Pinpoint the cell where the given text exists, returning its [x, y] midpoint coordinate. 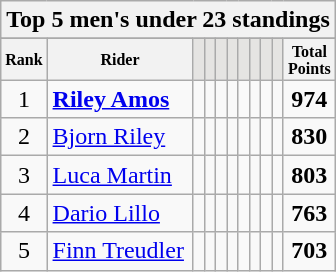
3 [24, 175]
4 [24, 213]
Bjorn Riley [120, 137]
Rank [24, 60]
763 [309, 213]
Riley Amos [120, 99]
2 [24, 137]
703 [309, 251]
Rider [120, 60]
5 [24, 251]
830 [309, 137]
TotalPoints [309, 60]
Dario Lillo [120, 213]
803 [309, 175]
1 [24, 99]
Finn Treudler [120, 251]
974 [309, 99]
Top 5 men's under 23 standings [168, 20]
Luca Martin [120, 175]
